Pinpoint the cell where the given text exists, returning its [x, y] midpoint coordinate. 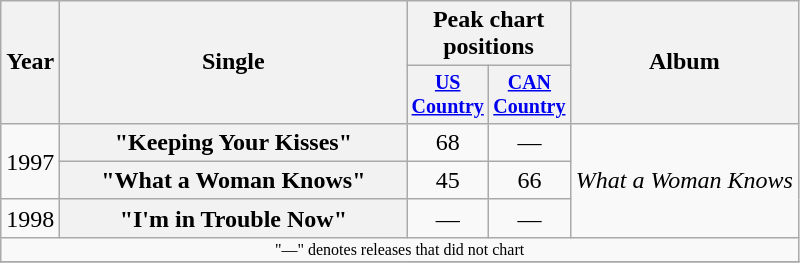
45 [448, 180]
Peak chartpositions [488, 34]
US Country [448, 94]
68 [448, 142]
1998 [30, 218]
Single [234, 62]
"Keeping Your Kisses" [234, 142]
CAN Country [530, 94]
What a Woman Knows [684, 180]
Year [30, 62]
Album [684, 62]
"—" denotes releases that did not chart [400, 249]
"I'm in Trouble Now" [234, 218]
"What a Woman Knows" [234, 180]
1997 [30, 161]
66 [530, 180]
